Return the (X, Y) coordinate for the center point of the cell that contains the specified text.  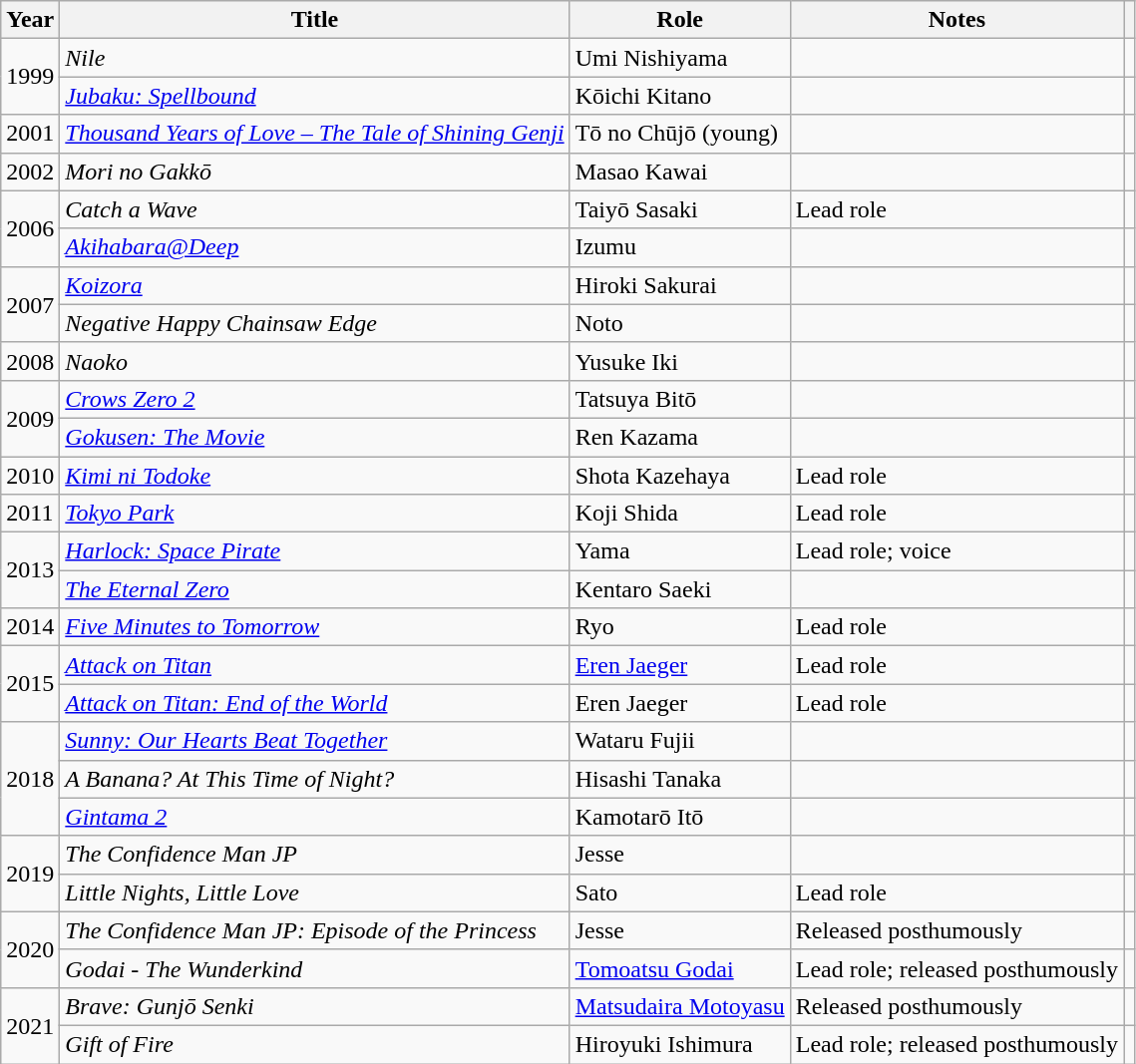
Tatsuya Bitō (680, 399)
Tomoatsu Godai (680, 968)
Koizora (315, 285)
2001 (30, 134)
Little Nights, Little Love (315, 892)
Gokusen: The Movie (315, 437)
Tō no Chūjō (young) (680, 134)
Hiroki Sakurai (680, 285)
The Confidence Man JP: Episode of the Princess (315, 930)
Attack on Titan (315, 665)
Jubaku: Spellbound (315, 96)
Tokyo Park (315, 514)
Brave: Gunjō Senki (315, 1006)
2019 (30, 874)
Catch a Wave (315, 209)
Godai - The Wunderkind (315, 968)
2009 (30, 418)
2013 (30, 570)
Gintama 2 (315, 817)
Yusuke Iki (680, 361)
Lead role; voice (956, 551)
Yama (680, 551)
2010 (30, 476)
2015 (30, 684)
2007 (30, 304)
Kamotarō Itō (680, 817)
Kentaro Saeki (680, 589)
2020 (30, 949)
2018 (30, 779)
2021 (30, 1025)
Negative Happy Chainsaw Edge (315, 323)
Kimi ni Todoke (315, 476)
Crows Zero 2 (315, 399)
Wataru Fujii (680, 741)
Koji Shida (680, 514)
Matsudaira Motoyasu (680, 1006)
Year (30, 20)
Thousand Years of Love – The Tale of Shining Genji (315, 134)
The Confidence Man JP (315, 855)
Izumu (680, 247)
2011 (30, 514)
Sunny: Our Hearts Beat Together (315, 741)
Hisashi Tanaka (680, 779)
1999 (30, 77)
Ryo (680, 627)
2002 (30, 172)
Hiroyuki Ishimura (680, 1044)
Noto (680, 323)
Akihabara@Deep (315, 247)
Ren Kazama (680, 437)
2008 (30, 361)
Attack on Titan: End of the World (315, 703)
Kōichi Kitano (680, 96)
Shota Kazehaya (680, 476)
2006 (30, 228)
Taiyō Sasaki (680, 209)
Sato (680, 892)
The Eternal Zero (315, 589)
A Banana? At This Time of Night? (315, 779)
Title (315, 20)
Harlock: Space Pirate (315, 551)
Role (680, 20)
Mori no Gakkō (315, 172)
Umi Nishiyama (680, 58)
2014 (30, 627)
Masao Kawai (680, 172)
Naoko (315, 361)
Five Minutes to Tomorrow (315, 627)
Gift of Fire (315, 1044)
Nile (315, 58)
Notes (956, 20)
